Capture the cell that displays the provided text and extract its (X, Y) central coordinate. 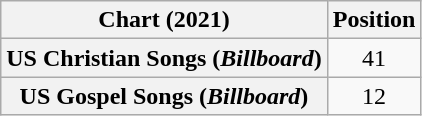
US Christian Songs (Billboard) (164, 58)
12 (374, 96)
41 (374, 58)
Chart (2021) (164, 20)
Position (374, 20)
US Gospel Songs (Billboard) (164, 96)
